Extract the [X, Y] coordinate from the center of the cell holding the provided text.  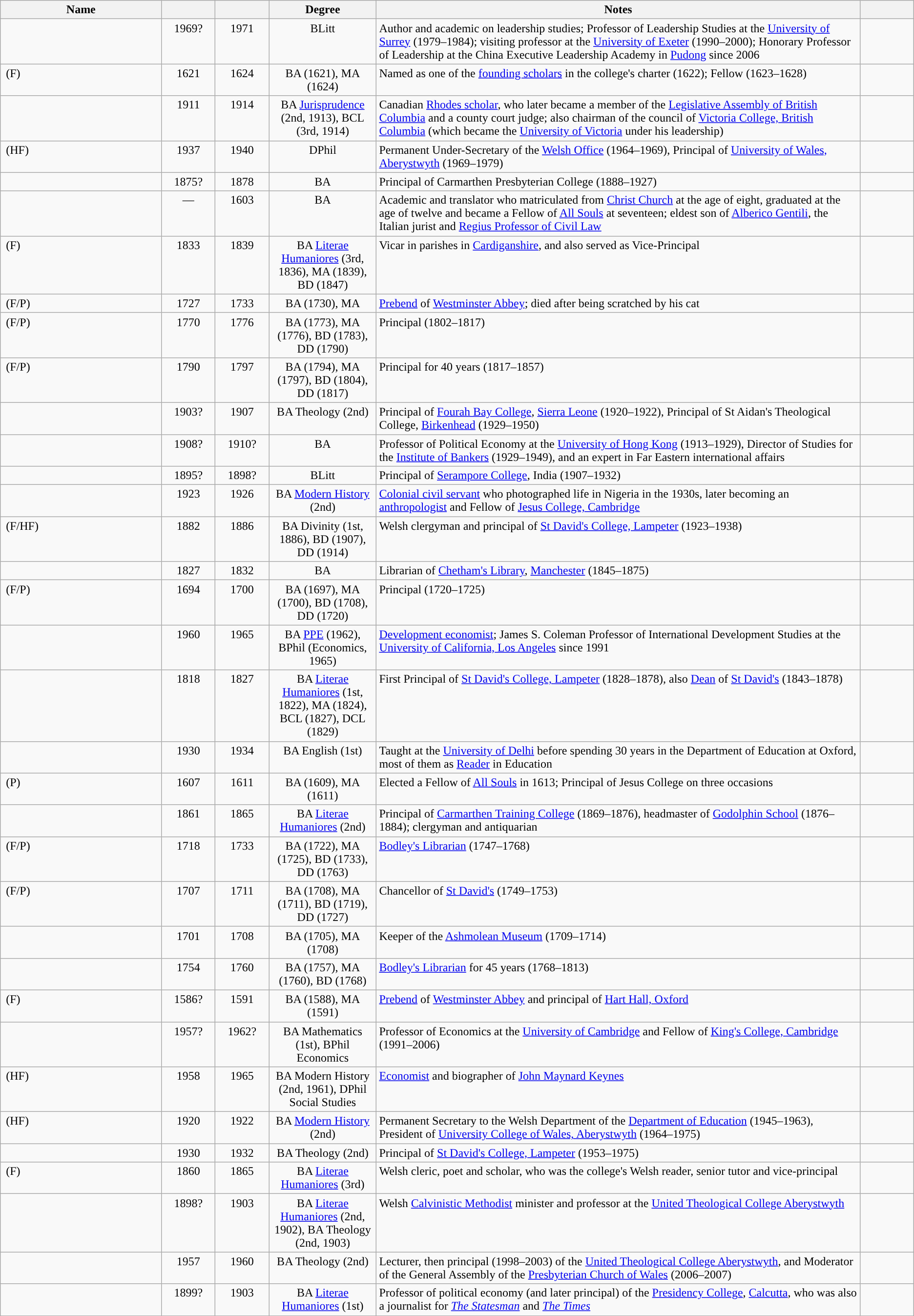
1754 [188, 974]
Taught at the University of Delhi before spending 30 years in the Department of Education at Oxford, most of them as Reader in Education [618, 757]
1861 [188, 820]
BA Mathematics (1st), BPhil Economics [323, 1044]
BA Literae Humaniores (3rd) [323, 1178]
1833 [188, 265]
1903? [188, 418]
1701 [188, 942]
BA (1621), MA (1624) [323, 80]
1797 [242, 380]
BA (1794), MA (1797), BD (1804), DD (1817) [323, 380]
1969? [188, 42]
1957 [188, 1268]
Principal for 40 years (1817–1857) [618, 380]
BA Literae Humaniores (3rd, 1836), MA (1839), BD (1847) [323, 265]
1603 [242, 213]
1910? [242, 450]
1611 [242, 789]
Welsh clergyman and principal of St David's College, Lampeter (1923–1938) [618, 539]
1586? [188, 1006]
Welsh Calvinistic Methodist minister and professor at the United Theological College Aberystwyth [618, 1223]
BA PPE (1962), BPhil (Economics, 1965) [323, 648]
BA (1722), MA (1725), BD (1733), DD (1763) [323, 859]
1907 [242, 418]
BA (1705), MA (1708) [323, 942]
Bodley's Librarian (1747–1768) [618, 859]
1922 [242, 1128]
BA (1588), MA (1591) [323, 1006]
Principal of Fourah Bay College, Sierra Leone (1920–1922), Principal of St Aidan's Theological College, Birkenhead (1929–1950) [618, 418]
Principal (1802–1817) [618, 335]
BA Literae Humaniores (2nd) [323, 820]
1776 [242, 335]
1962? [242, 1044]
1937 [188, 156]
1932 [242, 1153]
Keeper of the Ashmolean Museum (1709–1714) [618, 942]
Chancellor of St David's (1749–1753) [618, 904]
1878 [242, 182]
1958 [188, 1089]
Principal of Carmarthen Training College (1869–1876), headmaster of Godolphin School (1876–1884); clergyman and antiquarian [618, 820]
(P) [81, 789]
Named as one of the founding scholars in the college's charter (1622); Fellow (1623–1628) [618, 80]
1908? [188, 450]
1882 [188, 539]
1940 [242, 156]
1718 [188, 859]
Principal (1720–1725) [618, 603]
Librarian of Chetham's Library, Manchester (1845–1875) [618, 571]
1760 [242, 974]
1708 [242, 942]
1607 [188, 789]
Degree [323, 10]
1832 [242, 571]
1839 [242, 265]
1911 [188, 118]
Principal of Carmarthen Presbyterian College (1888–1927) [618, 182]
DPhil [323, 156]
Notes [618, 10]
Professor of political economy (and later principal) of the Presidency College, Calcutta, who was also a journalist for The Statesman and The Times [618, 1300]
BA Modern History (2nd, 1961), DPhil Social Studies [323, 1089]
BA (1773), MA (1776), BD (1783), DD (1790) [323, 335]
Permanent Under-Secretary of the Welsh Office (1964–1969), Principal of University of Wales, Aberystwyth (1969–1979) [618, 156]
1957? [188, 1044]
1621 [188, 80]
— [188, 213]
1727 [188, 303]
BA (1757), MA (1760), BD (1768) [323, 974]
Elected a Fellow of All Souls in 1613; Principal of Jesus College on three occasions [618, 789]
1875? [188, 182]
Professor of Economics at the University of Cambridge and Fellow of King's College, Cambridge (1991–2006) [618, 1044]
1886 [242, 539]
BA Literae Humaniores (1st) [323, 1300]
BA (1708), MA (1711), BD (1719), DD (1727) [323, 904]
1770 [188, 335]
(F/HF) [81, 539]
1707 [188, 904]
1914 [242, 118]
Name [81, 10]
1860 [188, 1178]
1818 [188, 706]
Development economist; James S. Coleman Professor of International Development Studies at the University of California, Los Angeles since 1991 [618, 648]
1934 [242, 757]
1899? [188, 1300]
1923 [188, 501]
1971 [242, 42]
Economist and biographer of John Maynard Keynes [618, 1089]
BA Literae Humaniores (1st, 1822), MA (1824), BCL (1827), DCL (1829) [323, 706]
BA Divinity (1st, 1886), BD (1907), DD (1914) [323, 539]
Colonial civil servant who photographed life in Nigeria in the 1930s, later becoming an anthropologist and Fellow of Jesus College, Cambridge [618, 501]
1790 [188, 380]
BA Literae Humaniores (2nd, 1902), BA Theology (2nd, 1903) [323, 1223]
1700 [242, 603]
Welsh cleric, poet and scholar, who was the college's Welsh reader, senior tutor and vice-principal [618, 1178]
1591 [242, 1006]
BA (1609), MA (1611) [323, 789]
BA English (1st) [323, 757]
First Principal of St David's College, Lampeter (1828–1878), also Dean of St David's (1843–1878) [618, 706]
Vicar in parishes in Cardiganshire, and also served as Vice-Principal [618, 265]
BA Jurisprudence (2nd, 1913), BCL (3rd, 1914) [323, 118]
1895? [188, 476]
Principal of St David's College, Lampeter (1953–1975) [618, 1153]
Bodley's Librarian for 45 years (1768–1813) [618, 974]
1711 [242, 904]
Principal of Serampore College, India (1907–1932) [618, 476]
BA (1730), MA [323, 303]
1926 [242, 501]
Prebend of Westminster Abbey; died after being scratched by his cat [618, 303]
1624 [242, 80]
Prebend of Westminster Abbey and principal of Hart Hall, Oxford [618, 1006]
BA (1697), MA (1700), BD (1708), DD (1720) [323, 603]
1920 [188, 1128]
1694 [188, 603]
